Find where the given text appears and provide that cell's center as [X, Y] coordinate. 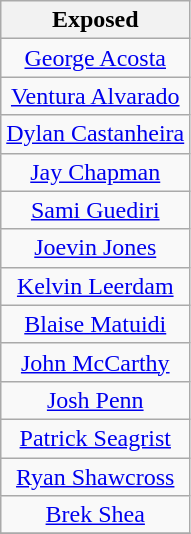
Ventura Alvarado [96, 96]
Exposed [96, 20]
Kelvin Leerdam [96, 286]
Brek Shea [96, 515]
Dylan Castanheira [96, 134]
John McCarthy [96, 362]
Josh Penn [96, 400]
Patrick Seagrist [96, 438]
Sami Guediri [96, 210]
Jay Chapman [96, 172]
Ryan Shawcross [96, 477]
Blaise Matuidi [96, 324]
Joevin Jones [96, 248]
George Acosta [96, 58]
